Scan for the cell matching the given text and deliver its [X, Y] coordinate at center. 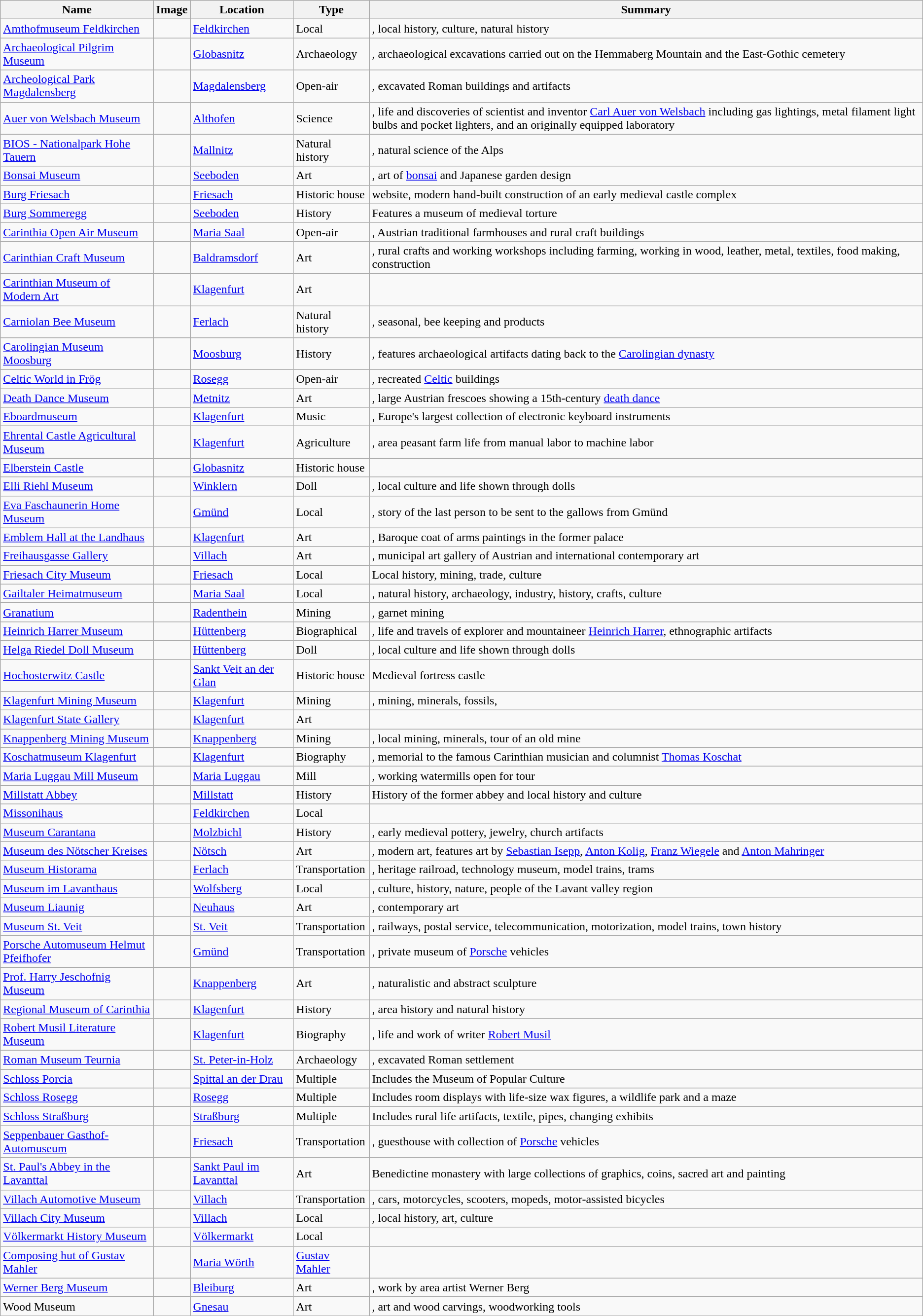
Wood Museum [77, 1306]
Carolingian Museum Moosburg [77, 354]
Museum des Nötscher Kreises [77, 851]
, municipal art gallery of Austrian and international contemporary art [646, 556]
Museum Liaunig [77, 907]
Klagenfurt State Gallery [77, 720]
Carinthia Open Air Museum [77, 232]
Magdalensberg [242, 86]
Nötsch [242, 851]
Spittal an der Drau [242, 1079]
Klagenfurt Mining Museum [77, 701]
, modern art, features art by Sebastian Isepp, Anton Kolig, Franz Wiegele and Anton Mahringer [646, 851]
, area peasant farm life from manual labor to machine labor [646, 442]
Eva Faschaunerin Home Museum [77, 512]
Völkermarkt History Museum [77, 1237]
Science [331, 118]
, seasonal, bee keeping and products [646, 322]
Gustav Mahler [331, 1262]
, area history and natural history [646, 1009]
Wolfsberg [242, 888]
Type [331, 10]
Carinthian Museum of Modern Art [77, 289]
, contemporary art [646, 907]
Museum St. Veit [77, 926]
, work by area artist Werner Berg [646, 1287]
, archaeological excavations carried out on the Hemmaberg Mountain and the East-Gothic cemetery [646, 54]
, cars, motorcycles, scooters, mopeds, motor-assisted bicycles [646, 1199]
Baldramsdorf [242, 257]
Museum Carantana [77, 832]
Image [172, 10]
, life and travels of explorer and mountaineer Heinrich Harrer, ethnographic artifacts [646, 631]
Althofen [242, 118]
, rural crafts and working workshops including farming, working in wood, leather, metal, textiles, food making, construction [646, 257]
, local mining, minerals, tour of an old mine [646, 738]
, recreated Celtic buildings [646, 379]
Schloss Rosegg [77, 1097]
Mallnitz [242, 150]
History of the former abbey and local history and culture [646, 795]
Gailtaler Heimatmuseum [77, 593]
Radenthein [242, 612]
Maria Luggau Mill Museum [77, 776]
Auer von Welsbach Museum [77, 118]
Medieval fortress castle [646, 675]
, local history, art, culture [646, 1218]
Koschatmuseum Klagenfurt [77, 757]
, early medieval pottery, jewelry, church artifacts [646, 832]
Includes rural life artifacts, textile, pipes, changing exhibits [646, 1116]
Freihausgasse Gallery [77, 556]
Ehrental Castle Agricultural Museum [77, 442]
, railways, postal service, telecommunication, motorization, model trains, town history [646, 926]
Knappenberg Mining Museum [77, 738]
Emblem Hall at the Landhaus [77, 537]
Prof. Harry Jeschofnig Museum [77, 984]
, local history, culture, natural history [646, 29]
Bonsai Museum [77, 176]
Archeological Park Magdalensberg [77, 86]
Mill [331, 776]
, naturalistic and abstract sculpture [646, 984]
Local history, mining, trade, culture [646, 575]
, Europe's largest collection of electronic keyboard instruments [646, 417]
Benedictine monastery with large collections of graphics, coins, sacred art and painting [646, 1174]
, features archaeological artifacts dating back to the Carolingian dynasty [646, 354]
website, modern hand-built construction of an early medieval castle complex [646, 194]
Maria Luggau [242, 776]
, art and wood carvings, woodworking tools [646, 1306]
Robert Musil Literature Museum [77, 1035]
St. Peter-in-Holz [242, 1060]
Elberstein Castle [77, 468]
, large Austrian frescoes showing a 15th-century death dance [646, 398]
Maria Wörth [242, 1262]
Molzbichl [242, 832]
Millstatt [242, 795]
Helga Riedel Doll Museum [77, 650]
Villach City Museum [77, 1218]
Museum im Lavanthaus [77, 888]
Roman Museum Teurnia [77, 1060]
, garnet mining [646, 612]
St. Veit [242, 926]
, natural history, archaeology, industry, history, crafts, culture [646, 593]
Friesach City Museum [77, 575]
Metnitz [242, 398]
Porsche Automuseum Helmut Pfeifhofer [77, 951]
Archaeological Pilgrim Museum [77, 54]
Hochosterwitz Castle [77, 675]
Bleiburg [242, 1287]
Carinthian Craft Museum [77, 257]
, natural science of the Alps [646, 150]
Celtic World in Frög [77, 379]
Moosburg [242, 354]
Museum Historama [77, 870]
, private museum of Porsche vehicles [646, 951]
Carniolan Bee Museum [77, 322]
Granatium [77, 612]
Winklern [242, 486]
Millstatt Abbey [77, 795]
, art of bonsai and Japanese garden design [646, 176]
Neuhaus [242, 907]
, excavated Roman buildings and artifacts [646, 86]
, heritage railroad, technology museum, model trains, trams [646, 870]
Straßburg [242, 1116]
Includes the Museum of Popular Culture [646, 1079]
Regional Museum of Carinthia [77, 1009]
Villach Automotive Museum [77, 1199]
, mining, minerals, fossils, [646, 701]
Sankt Veit an der Glan [242, 675]
Seppenbauer Gasthof-Automuseum [77, 1141]
Includes room displays with life-size wax figures, a wildlife park and a maze [646, 1097]
Sankt Paul im Lavanttal [242, 1174]
Elli Riehl Museum [77, 486]
, working watermills open for tour [646, 776]
Agriculture [331, 442]
Biographical [331, 631]
Music [331, 417]
Burg Friesach [77, 194]
Völkermarkt [242, 1237]
, story of the last person to be sent to the gallows from Gmünd [646, 512]
, Austrian traditional farmhouses and rural craft buildings [646, 232]
Summary [646, 10]
Schloss Porcia [77, 1079]
Death Dance Museum [77, 398]
Amthofmuseum Feldkirchen [77, 29]
, life and work of writer Robert Musil [646, 1035]
Location [242, 10]
Name [77, 10]
St. Paul's Abbey in the Lavanttal [77, 1174]
Eboardmuseum [77, 417]
Burg Sommeregg [77, 213]
Features a museum of medieval torture [646, 213]
Werner Berg Museum [77, 1287]
Missonihaus [77, 813]
, excavated Roman settlement [646, 1060]
, memorial to the famous Carinthian musician and columnist Thomas Koschat [646, 757]
Composing hut of Gustav Mahler [77, 1262]
, culture, history, nature, people of the Lavant valley region [646, 888]
Schloss Straßburg [77, 1116]
Gnesau [242, 1306]
, guesthouse with collection of Porsche vehicles [646, 1141]
Heinrich Harrer Museum [77, 631]
BIOS - Nationalpark Hohe Tauern [77, 150]
, Baroque coat of arms paintings in the former palace [646, 537]
